Search for the cell housing the specified text and yield its [x, y] center coordinate. 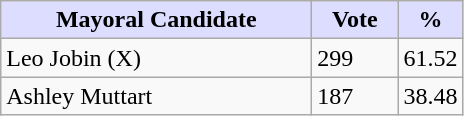
% [430, 20]
Ashley Muttart [156, 96]
Vote [355, 20]
38.48 [430, 96]
61.52 [430, 58]
299 [355, 58]
Mayoral Candidate [156, 20]
Leo Jobin (X) [156, 58]
187 [355, 96]
